Scan for the cell matching the given text and deliver its (x, y) coordinate at center. 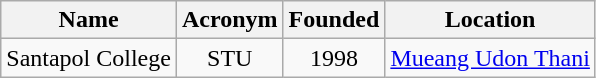
STU (230, 58)
Acronym (230, 20)
Santapol College (89, 58)
1998 (334, 58)
Mueang Udon Thani (490, 58)
Founded (334, 20)
Name (89, 20)
Location (490, 20)
